Search for the cell housing the specified text and yield its [x, y] center coordinate. 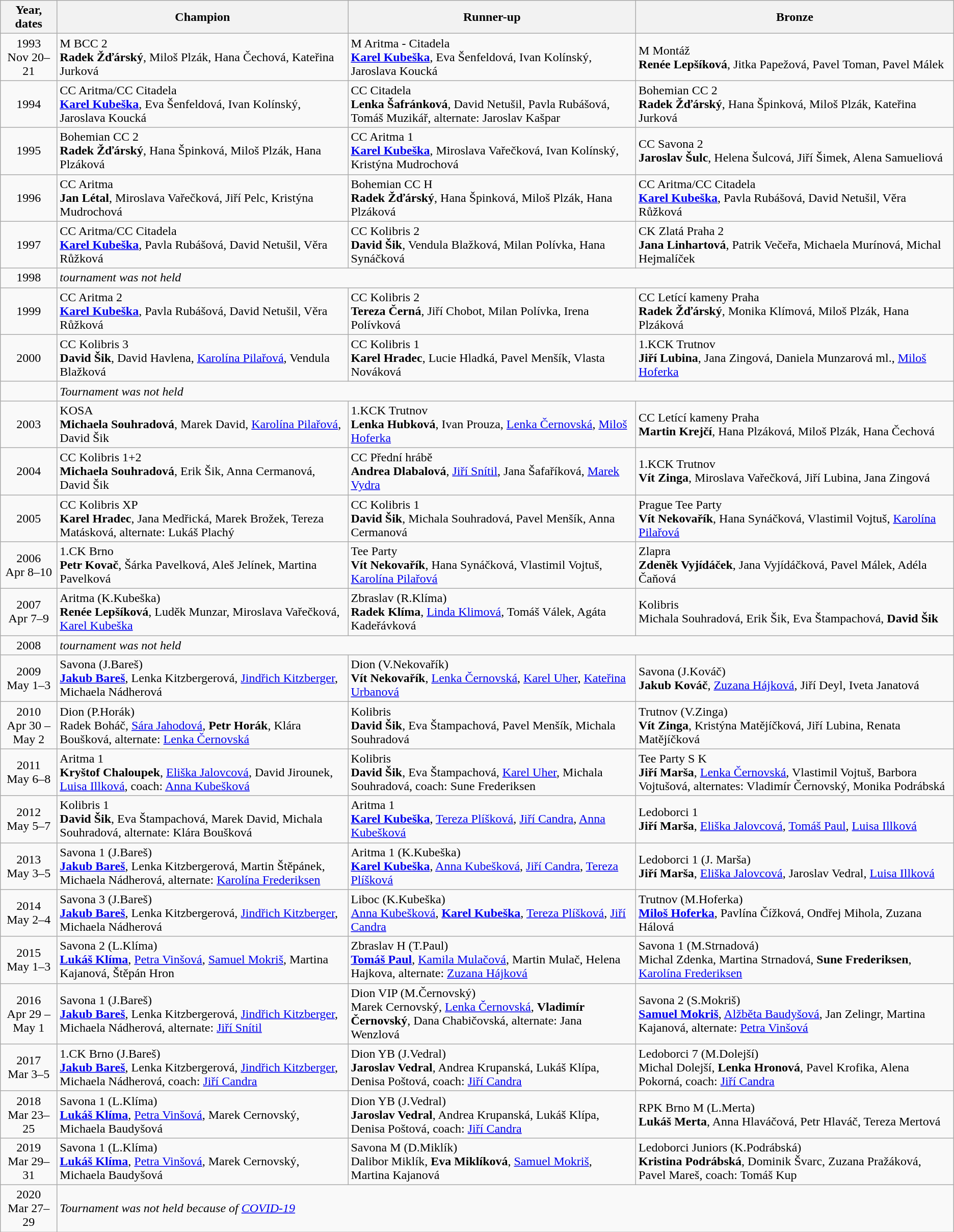
Dion VIP (M.Černovský)Marek Cernovský, Lenka Černovská, Vladimír Černovský, Dana Chabičovská, alternate: Jana Wenzlová [492, 1013]
CC AritmaJan Létal, Miroslava Vařečková, Jiří Pelc, Kristýna Mudrochová [203, 198]
CC Kolibris 1Karel Hradec, Lucie Hladká, Pavel Menšík, Vlasta Nováková [492, 358]
CC Aritma 2Karel Kubeška, Pavla Rubášová, David Netušil, Věra Růžková [203, 311]
Kolibris 1David Šik, Eva Štampachová, Marek David, Michala Souhradová, alternate: Klára Boušková [203, 819]
Savona 1 (M.Strnadová)Michal Zdenka, Martina Strnadová, Sune Frederiksen, Karolína Frederiksen [795, 960]
2017Mar 3–5 [29, 1067]
M Aritma - CitadelaKarel Kubeška, Eva Šenfeldová, Ivan Kolínský, Jaroslava Koucká [492, 57]
Savona (J.Kováč)Jakub Kováč, Zuzana Hájková, Jiří Deyl, Iveta Janatová [795, 678]
Champion [203, 17]
2020Mar 27–29 [29, 1208]
Zbraslav H (T.Paul)Tomáš Paul, Kamila Mulačová, Martin Mulač, Helena Hajkova, alternate: Zuzana Hájková [492, 960]
Trutnov (V.Zinga)Vít Zinga, Kristýna Matějíčková, Jiří Lubina, Renata Matějíčková [795, 725]
Ledoborci Juniors (K.Podrábská)Kristina Podrábská, Dominik Švarc, Zuzana Pražáková, Pavel Mareš, coach: Tomáš Kup [795, 1161]
Savona 1 (J.Bareš)Jakub Bareš, Lenka Kitzbergerová, Jindřich Kitzberger, Michaela Nádherová, alternate: Jiří Snítil [203, 1013]
2000 [29, 358]
1996 [29, 198]
1994 [29, 104]
KolibrisMichala Souhradová, Erik Šik, Eva Štampachová, David Šik [795, 612]
Aritma 1 (K.Kubeška)Karel Kubeška, Anna Kubešková, Jiří Candra, Tereza Plíšková [492, 866]
CC Kolibris 1+2Michaela Souhradová, Erik Šik, Anna Cermanová, David Šik [203, 471]
2015May 1–3 [29, 960]
1993Nov 20–21 [29, 57]
2012May 5–7 [29, 819]
M BCC 2Radek Žďárský, Miloš Plzák, Hana Čechová, Kateřina Jurková [203, 57]
CC Letící kameny PrahaRadek Žďárský, Monika Klímová, Miloš Plzák, Hana Plzáková [795, 311]
CC Kolibris 2David Šik, Vendula Blažková, Milan Polívka, Hana Synáčková [492, 245]
KolibrisDavid Šik, Eva Štampachová, Karel Uher, Michala Souhradová, coach: Sune Frederiksen [492, 772]
2009May 1–3 [29, 678]
Prague Tee PartyVít Nekovařík, Hana Synáčková, Vlastimil Vojtuš, Karolína Pilařová [795, 518]
Savona (J.Bareš)Jakub Bareš, Lenka Kitzbergerová, Jindřich Kitzberger, Michaela Nádherová [203, 678]
Tournament was not held [506, 391]
1997 [29, 245]
1.KCK TrutnovLenka Hubková, Ivan Prouza, Lenka Černovská, Miloš Hoferka [492, 424]
RPK Brno M (L.Merta)Lukáš Merta, Anna Hlaváčová, Petr Hlaváč, Tereza Mertová [795, 1114]
Savona M (D.Miklík)Dalibor Miklík, Eva Miklíková, Samuel Mokriš, Martina Kajanová [492, 1161]
CC CitadelaLenka Šafránková, David Netušil, Pavla Rubášová, Tomáš Muzikář, alternate: Jaroslav Kašpar [492, 104]
Tournament was not held because of COVID-19 [506, 1208]
Liboc (K.Kubeška)Anna Kubešková, Karel Kubeška, Tereza Plíšková, Jiří Candra [492, 913]
1.CK Brno (J.Bareš)Jakub Bareš, Lenka Kitzbergerová, Jindřich Kitzberger, Michaela Nádherová, coach: Jiří Candra [203, 1067]
2011May 6–8 [29, 772]
2007Apr 7–9 [29, 612]
Ledoborci 1 (J. Marša)Jiří Marša, Eliška Jalovcová, Jaroslav Vedral, Luisa Illková [795, 866]
Aritma 1Kryštof Chaloupek, Eliška Jalovcová, David Jirounek, Luisa Illková, coach: Anna Kubešková [203, 772]
2018Mar 23–25 [29, 1114]
1995 [29, 151]
CC Savona 2Jaroslav Šulc, Helena Šulcová, Jiří Šimek, Alena Samueliová [795, 151]
Dion (V.Nekovařík)Vít Nekovařík, Lenka Černovská, Karel Uher, Kateřina Urbanová [492, 678]
Savona 2 (S.Mokriš)Samuel Mokriš, Alžběta Baudyšová, Jan Zelingr, Martina Kajanová, alternate: Petra Vinšová [795, 1013]
1998 [29, 278]
2004 [29, 471]
CC Letící kameny PrahaMartin Krejčí, Hana Plzáková, Miloš Plzák, Hana Čechová [795, 424]
CK Zlatá Praha 2Jana Linhartová, Patrik Večeřa, Michaela Murínová, Michal Hejmalíček [795, 245]
2014May 2–4 [29, 913]
Bohemian CC 2Radek Žďárský, Hana Špinková, Miloš Plzák, Kateřina Jurková [795, 104]
1.KCK TrutnovVít Zinga, Miroslava Vařečková, Jiří Lubina, Jana Zingová [795, 471]
Aritma (K.Kubeška)Renée Lepšíková, Luděk Munzar, Miroslava Vařečková, Karel Kubeška [203, 612]
Tee PartyVít Nekovařík, Hana Synáčková, Vlastimil Vojtuš, Karolína Pilařová [492, 565]
Zbraslav (R.Klíma)Radek Klíma, Linda Klimová, Tomáš Válek, Agáta Kadeřávková [492, 612]
2008 [29, 645]
2006Apr 8–10 [29, 565]
Runner-up [492, 17]
Aritma 1Karel Kubeška, Tereza Plíšková, Jiří Candra, Anna Kubešková [492, 819]
Ledoborci 1Jiří Marša, Eliška Jalovcová, Tomáš Paul, Luisa Illková [795, 819]
2003 [29, 424]
ZlapraZdeněk Vyjídáček, Jana Vyjídáčková, Pavel Málek, Adéla Čaňová [795, 565]
CC Kolibris 2Tereza Černá, Jiří Chobot, Milan Polívka, Irena Polívková [492, 311]
Trutnov (M.Hoferka)Miloš Hoferka, Pavlína Čížková, Ondřej Mihola, Zuzana Hálová [795, 913]
2010Apr 30 – May 2 [29, 725]
CC Kolibris 3David Šik, David Havlena, Karolína Pilařová, Vendula Blažková [203, 358]
1.KCK TrutnovJiří Lubina, Jana Zingová, Daniela Munzarová ml., Miloš Hoferka [795, 358]
1.CK BrnoPetr Kovač, Šárka Pavelková, Aleš Jelínek, Martina Pavelková [203, 565]
Bohemian CC 2Radek Žďárský, Hana Špinková, Miloš Plzák, Hana Plzáková [203, 151]
CC Kolibris 1David Šik, Michala Souhradová, Pavel Menšík, Anna Cermanová [492, 518]
Tee Party S KJiří Marša, Lenka Černovská, Vlastimil Vojtuš, Barbora Vojtušová, alternates: Vladimír Černovský, Monika Podrábská [795, 772]
Savona 1 (J.Bareš)Jakub Bareš, Lenka Kitzbergerová, Martin Štěpánek, Michaela Nádherová, alternate: Karolína Frederiksen [203, 866]
M MontážRenée Lepšíková, Jitka Papežová, Pavel Toman, Pavel Málek [795, 57]
1999 [29, 311]
2013May 3–5 [29, 866]
CC Aritma 1Karel Kubeška, Miroslava Vařečková, Ivan Kolínský, Kristýna Mudrochová [492, 151]
CC Přední hráběAndrea Dlabalová, Jiří Snítil, Jana Šafaříková, Marek Vydra [492, 471]
Year,dates [29, 17]
KolibrisDavid Šik, Eva Štampachová, Pavel Menšík, Michala Souhradová [492, 725]
Savona 2 (L.Klíma)Lukáš Klíma, Petra Vinšová, Samuel Mokriš, Martina Kajanová, Štěpán Hron [203, 960]
2005 [29, 518]
Ledoborci 7 (M.Dolejší)Michal Dolejší, Lenka Hronová, Pavel Krofika, Alena Pokorná, coach: Jiří Candra [795, 1067]
Bohemian CC HRadek Žďárský, Hana Špinková, Miloš Plzák, Hana Plzáková [492, 198]
Bronze [795, 17]
KOSAMichaela Souhradová, Marek David, Karolína Pilařová, David Šik [203, 424]
Dion (P.Horák)Radek Boháč, Sára Jahodová, Petr Horák, Klára Boušková, alternate: Lenka Černovská [203, 725]
2019Mar 29–31 [29, 1161]
CC Kolibris XPKarel Hradec, Jana Medřická, Marek Brožek, Tereza Matásková, alternate: Lukáš Plachý [203, 518]
2016Apr 29 – May 1 [29, 1013]
CC Aritma/CC CitadelaKarel Kubeška, Eva Šenfeldová, Ivan Kolínský, Jaroslava Koucká [203, 104]
Savona 3 (J.Bareš)Jakub Bareš, Lenka Kitzbergerová, Jindřich Kitzberger, Michaela Nádherová [203, 913]
